Scan for the cell matching the given text and deliver its [x, y] coordinate at center. 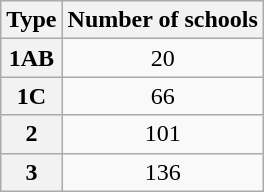
66 [162, 96]
2 [32, 134]
3 [32, 172]
136 [162, 172]
Type [32, 20]
1AB [32, 58]
Number of schools [162, 20]
101 [162, 134]
20 [162, 58]
1C [32, 96]
